Return [X, Y] of the center of cell containing provided text 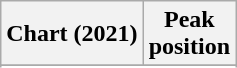
Chart (2021) [72, 34]
Peakposition [189, 34]
